Locate the cell with the specified text and output its [x, y] center coordinate. 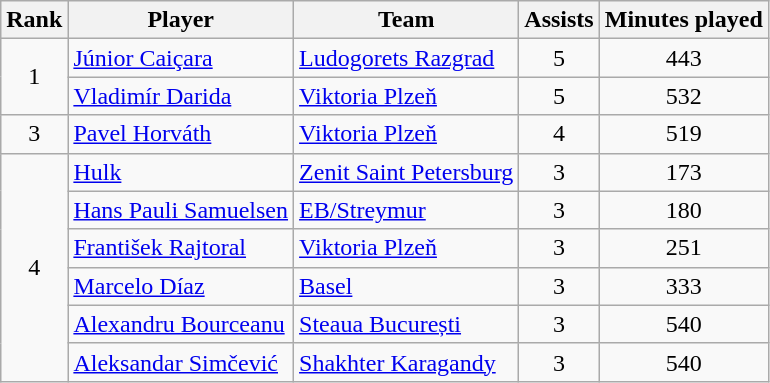
Vladimír Darida [181, 96]
Zenit Saint Petersburg [406, 172]
443 [684, 58]
Marcelo Díaz [181, 286]
333 [684, 286]
173 [684, 172]
Alexandru Bourceanu [181, 324]
Rank [34, 20]
Team [406, 20]
Player [181, 20]
Hans Pauli Samuelsen [181, 210]
Aleksandar Simčević [181, 362]
Hulk [181, 172]
Júnior Caiçara [181, 58]
Steaua București [406, 324]
532 [684, 96]
Ludogorets Razgrad [406, 58]
251 [684, 248]
Basel [406, 286]
519 [684, 134]
Shakhter Karagandy [406, 362]
Assists [559, 20]
1 [34, 77]
EB/Streymur [406, 210]
František Rajtoral [181, 248]
180 [684, 210]
Minutes played [684, 20]
Pavel Horváth [181, 134]
